Return the [x, y] coordinate for the center point of the cell that contains the specified text.  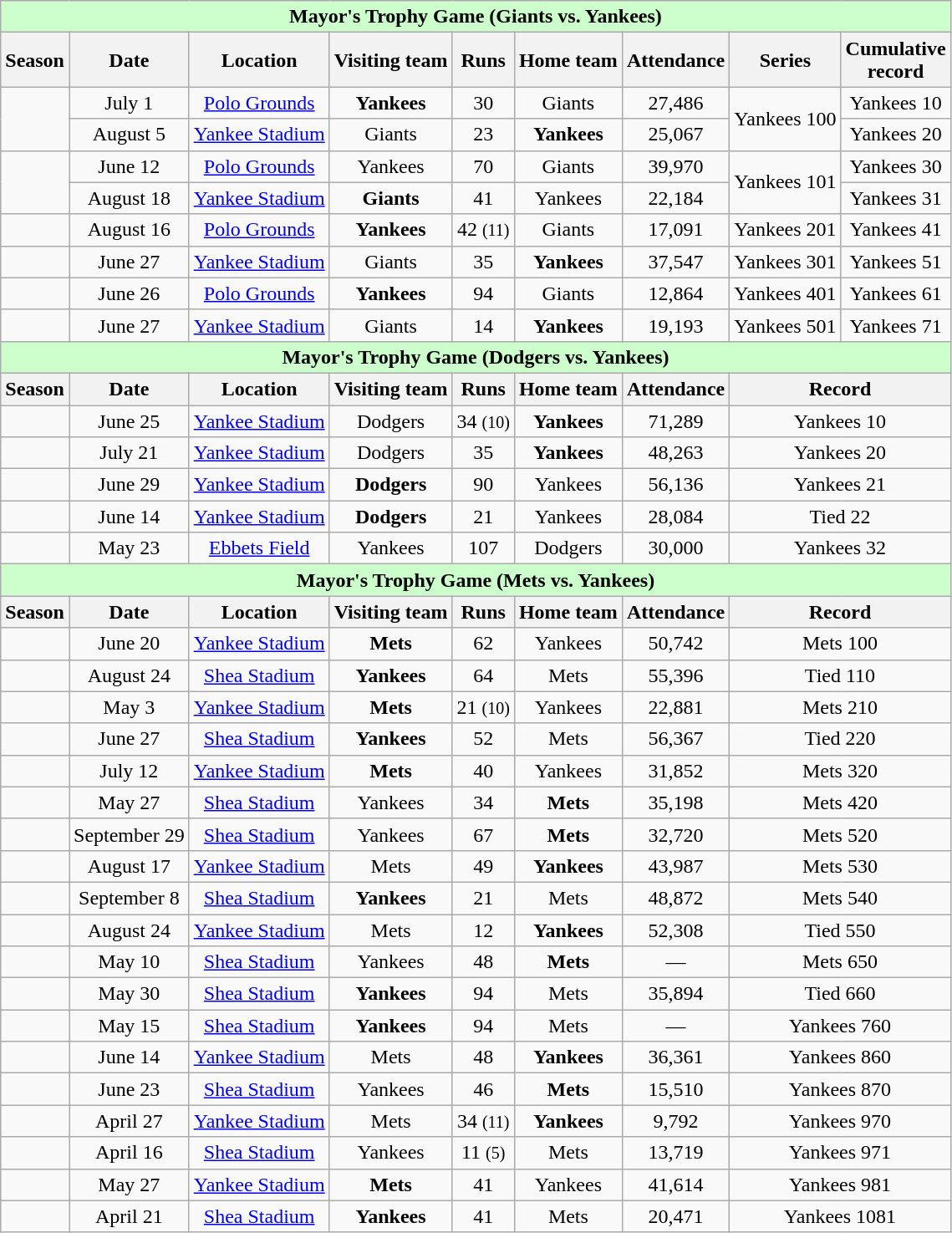
Yankees 401 [786, 293]
August 5 [129, 135]
June 20 [129, 644]
Mayor's Trophy Game (Giants vs. Yankees) [476, 17]
Mets 530 [840, 866]
35,198 [675, 802]
Mets 100 [840, 644]
56,136 [675, 485]
67 [483, 834]
13,719 [675, 1153]
Mets 520 [840, 834]
Tied 22 [840, 517]
September 8 [129, 898]
37,547 [675, 262]
52,308 [675, 930]
62 [483, 644]
70 [483, 166]
June 23 [129, 1089]
May 15 [129, 1026]
22,184 [675, 198]
Yankees 100 [786, 119]
Yankees 201 [786, 230]
39,970 [675, 166]
Yankees 971 [840, 1153]
9,792 [675, 1121]
June 25 [129, 420]
Yankees 101 [786, 182]
Tied 220 [840, 739]
20,471 [675, 1216]
May 23 [129, 548]
Mets 650 [840, 962]
Yankees 981 [840, 1185]
Series [786, 60]
14 [483, 325]
June 12 [129, 166]
35,894 [675, 994]
30 [483, 103]
25,067 [675, 135]
Yankees 870 [840, 1089]
July 1 [129, 103]
107 [483, 548]
12,864 [675, 293]
Mets 540 [840, 898]
Yankees 860 [840, 1057]
Mayor's Trophy Game (Mets vs. Yankees) [476, 580]
Mets 320 [840, 771]
52 [483, 739]
Tied 110 [840, 675]
Yankees 31 [896, 198]
Yankees 1081 [840, 1216]
19,193 [675, 325]
April 21 [129, 1216]
50,742 [675, 644]
April 16 [129, 1153]
32,720 [675, 834]
Yankees 21 [840, 485]
May 10 [129, 962]
17,091 [675, 230]
Mayor's Trophy Game (Dodgers vs. Yankees) [476, 357]
22,881 [675, 707]
34 [483, 802]
41,614 [675, 1185]
30,000 [675, 548]
40 [483, 771]
Cumulativerecord [896, 60]
15,510 [675, 1089]
42 (11) [483, 230]
Yankees 301 [786, 262]
August 17 [129, 866]
36,361 [675, 1057]
July 21 [129, 453]
Yankees 501 [786, 325]
April 27 [129, 1121]
Yankees 30 [896, 166]
Yankees 61 [896, 293]
Yankees 71 [896, 325]
23 [483, 135]
Mets 210 [840, 707]
Mets 420 [840, 802]
71,289 [675, 420]
48,872 [675, 898]
56,367 [675, 739]
48,263 [675, 453]
Tied 550 [840, 930]
June 29 [129, 485]
49 [483, 866]
34 (10) [483, 420]
46 [483, 1089]
July 12 [129, 771]
Tied 660 [840, 994]
27,486 [675, 103]
Yankees 41 [896, 230]
43,987 [675, 866]
21 (10) [483, 707]
28,084 [675, 517]
90 [483, 485]
Yankees 32 [840, 548]
August 18 [129, 198]
11 (5) [483, 1153]
May 3 [129, 707]
31,852 [675, 771]
34 (11) [483, 1121]
August 16 [129, 230]
September 29 [129, 834]
May 30 [129, 994]
Yankees 760 [840, 1026]
64 [483, 675]
55,396 [675, 675]
12 [483, 930]
Yankees 970 [840, 1121]
Ebbets Field [259, 548]
June 26 [129, 293]
Yankees 51 [896, 262]
